Output the (X, Y) coordinate of the center of the cell containing the given text.  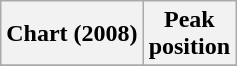
Chart (2008) (72, 34)
Peakposition (189, 34)
